Return the [x, y] coordinate for the center point of the cell that contains the specified text.  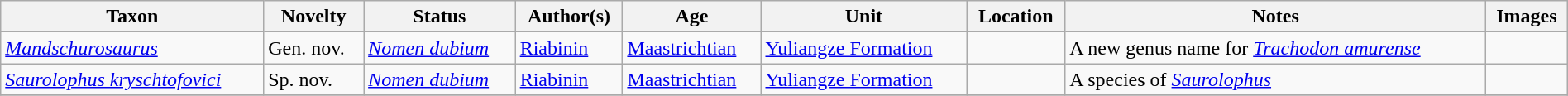
Novelty [314, 17]
Taxon [132, 17]
Saurolophus kryschtofovici [132, 79]
Mandschurosaurus [132, 48]
Notes [1275, 17]
Unit [863, 17]
Images [1527, 17]
Gen. nov. [314, 48]
A new genus name for Trachodon amurense [1275, 48]
A species of Saurolophus [1275, 79]
Location [1016, 17]
Age [691, 17]
Author(s) [569, 17]
Sp. nov. [314, 79]
Status [440, 17]
